Return [x, y] of the center of cell containing provided text 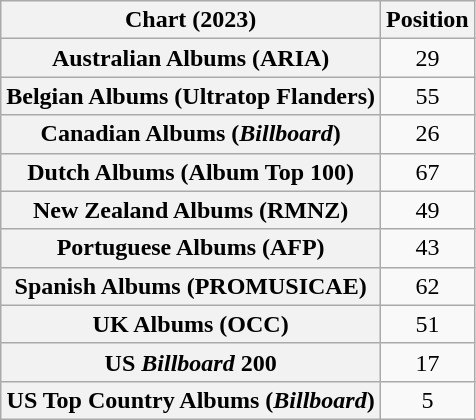
Spanish Albums (PROMUSICAE) [191, 286]
New Zealand Albums (RMNZ) [191, 210]
US Billboard 200 [191, 362]
Chart (2023) [191, 20]
43 [428, 248]
UK Albums (OCC) [191, 324]
26 [428, 134]
Australian Albums (ARIA) [191, 58]
Position [428, 20]
Portuguese Albums (AFP) [191, 248]
US Top Country Albums (Billboard) [191, 400]
62 [428, 286]
29 [428, 58]
49 [428, 210]
Dutch Albums (Album Top 100) [191, 172]
Belgian Albums (Ultratop Flanders) [191, 96]
17 [428, 362]
Canadian Albums (Billboard) [191, 134]
5 [428, 400]
51 [428, 324]
67 [428, 172]
55 [428, 96]
